Detect which cell encompasses the target text, then output its [x, y] center coordinate. 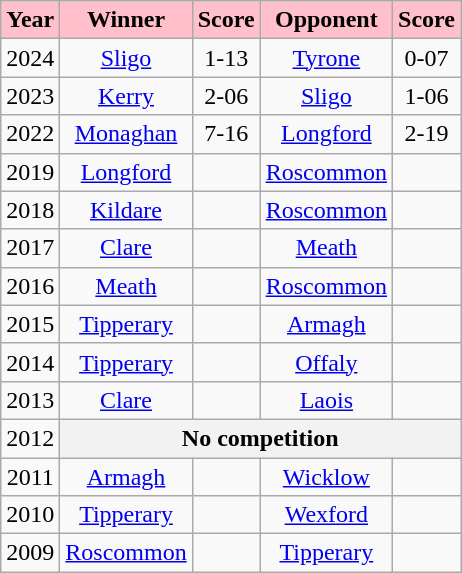
1-13 [226, 58]
2024 [30, 58]
2011 [30, 477]
Opponent [326, 20]
2019 [30, 172]
2022 [30, 134]
Wicklow [326, 477]
No competition [260, 438]
Offaly [326, 362]
2014 [30, 362]
2013 [30, 400]
2-06 [226, 96]
2023 [30, 96]
Kerry [126, 96]
Tyrone [326, 58]
7-16 [226, 134]
2015 [30, 324]
1-06 [427, 96]
Laois [326, 400]
2012 [30, 438]
2018 [30, 210]
2016 [30, 286]
Wexford [326, 515]
2017 [30, 248]
0-07 [427, 58]
Monaghan [126, 134]
Year [30, 20]
Kildare [126, 210]
2-19 [427, 134]
Winner [126, 20]
2010 [30, 515]
2009 [30, 553]
